Find where the given text appears and provide that cell's center as [x, y] coordinate. 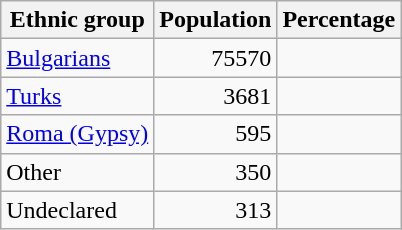
Population [216, 20]
75570 [216, 58]
Ethnic group [78, 20]
3681 [216, 96]
Percentage [339, 20]
313 [216, 210]
350 [216, 172]
Undeclared [78, 210]
Roma (Gypsy) [78, 134]
Other [78, 172]
Bulgarians [78, 58]
Turks [78, 96]
595 [216, 134]
